From the cell containing the given text, extract its center point as (X, Y) coordinate. 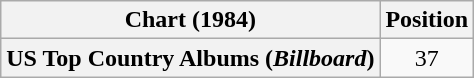
Position (427, 20)
Chart (1984) (190, 20)
37 (427, 58)
US Top Country Albums (Billboard) (190, 58)
